Search for the cell housing the specified text and yield its [x, y] center coordinate. 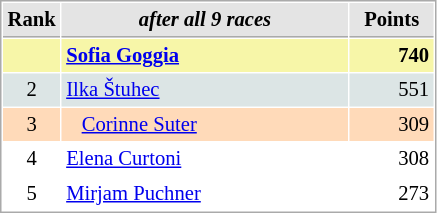
551 [392, 90]
273 [392, 194]
740 [392, 56]
Mirjam Puchner [205, 194]
Sofia Goggia [205, 56]
309 [392, 124]
Ilka Štuhec [205, 90]
3 [32, 124]
5 [32, 194]
Corinne Suter [205, 124]
Points [392, 20]
after all 9 races [205, 20]
Rank [32, 20]
4 [32, 158]
308 [392, 158]
2 [32, 90]
Elena Curtoni [205, 158]
